From the cell containing the given text, extract its center point as (X, Y) coordinate. 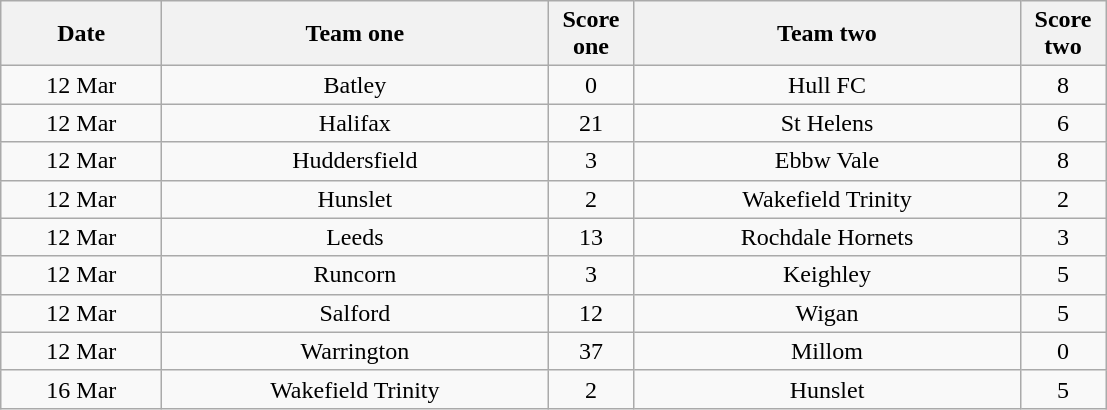
12 (591, 313)
Wigan (827, 313)
37 (591, 351)
Date (82, 34)
13 (591, 237)
St Helens (827, 123)
Team one (355, 34)
Team two (827, 34)
Keighley (827, 275)
Ebbw Vale (827, 161)
Score two (1063, 34)
Halifax (355, 123)
16 Mar (82, 389)
Warrington (355, 351)
Rochdale Hornets (827, 237)
Hull FC (827, 85)
Salford (355, 313)
21 (591, 123)
Runcorn (355, 275)
Batley (355, 85)
Millom (827, 351)
6 (1063, 123)
Score one (591, 34)
Leeds (355, 237)
Huddersfield (355, 161)
